Scan for the cell matching the given text and deliver its (x, y) coordinate at center. 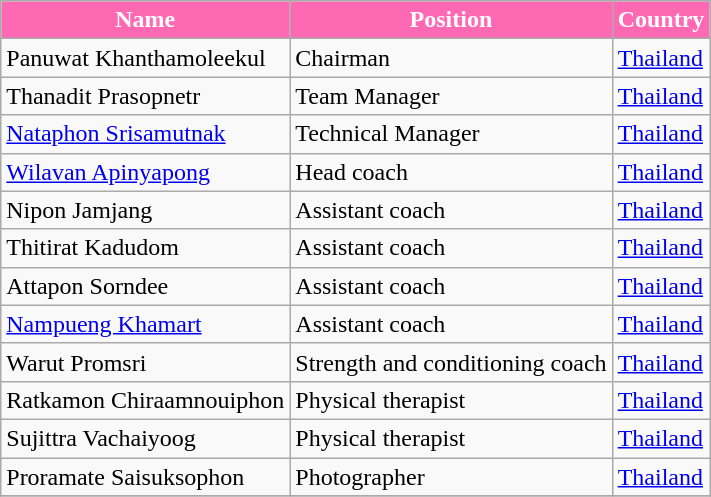
Team Manager (451, 96)
Sujittra Vachaiyoog (146, 438)
Nipon Jamjang (146, 210)
Panuwat Khanthamoleekul (146, 58)
Name (146, 20)
Warut Promsri (146, 362)
Photographer (451, 477)
Thanadit Prasopnetr (146, 96)
Country (661, 20)
Thitirat Kadudom (146, 248)
Nataphon Srisamutnak (146, 134)
Nampueng Khamart (146, 324)
Chairman (451, 58)
Proramate Saisuksophon (146, 477)
Strength and conditioning coach (451, 362)
Ratkamon Chiraamnouiphon (146, 400)
Technical Manager (451, 134)
Attapon Sorndee (146, 286)
Wilavan Apinyapong (146, 172)
Head coach (451, 172)
Position (451, 20)
